Return [x, y] of the center of cell containing provided text 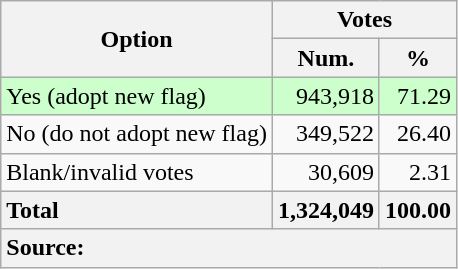
30,609 [326, 172]
100.00 [418, 210]
349,522 [326, 134]
2.31 [418, 172]
71.29 [418, 96]
Votes [364, 20]
Option [137, 39]
No (do not adopt new flag) [137, 134]
Blank/invalid votes [137, 172]
Yes (adopt new flag) [137, 96]
1,324,049 [326, 210]
26.40 [418, 134]
Source: [229, 248]
Total [137, 210]
% [418, 58]
943,918 [326, 96]
Num. [326, 58]
